Determine the (X, Y) coordinate at the center of the cell enclosing the given text.  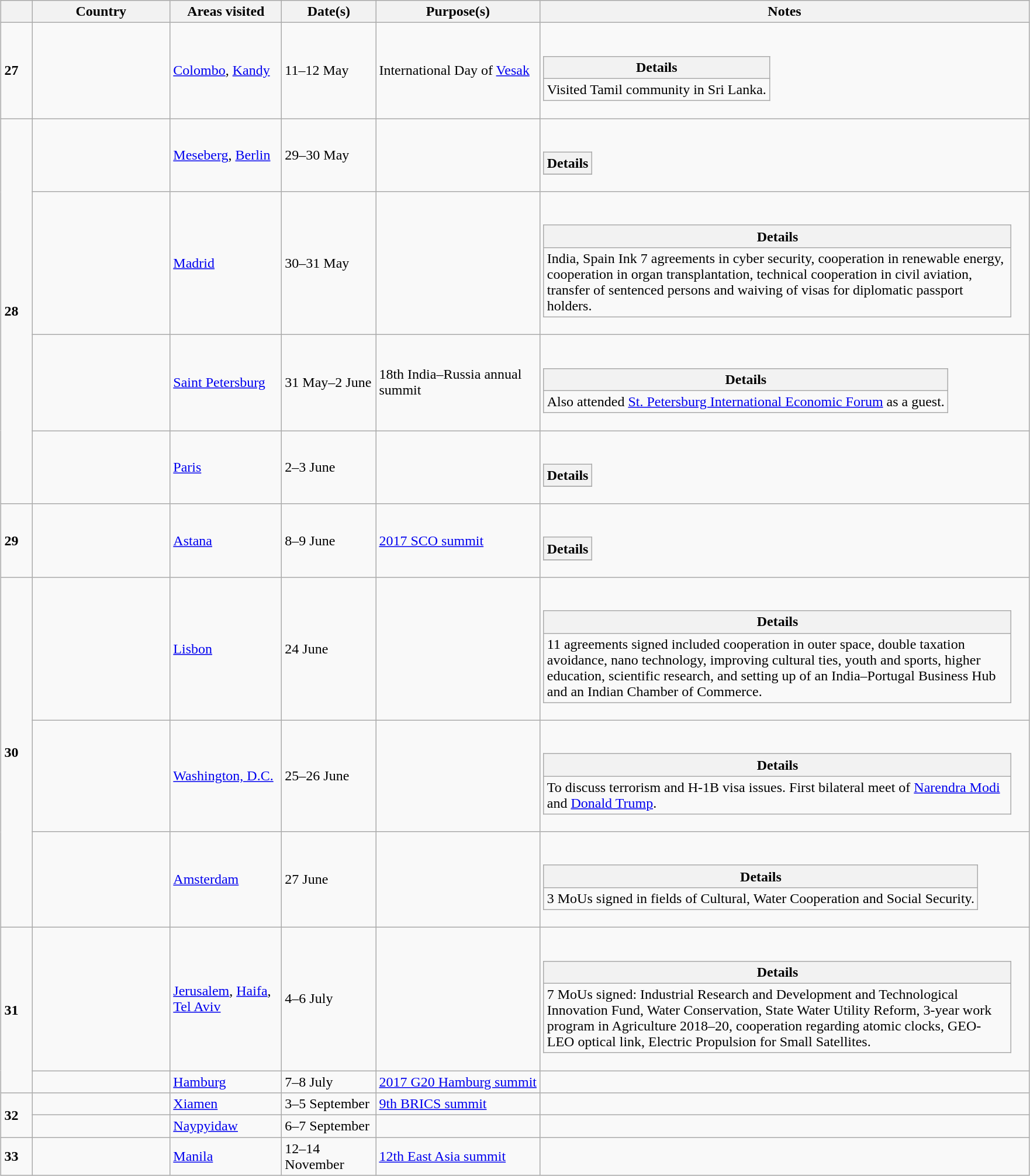
33 (16, 1156)
Manila (226, 1156)
Jerusalem, Haifa, Tel Aviv (226, 999)
25–26 June (329, 776)
Hamburg (226, 1082)
27 June (329, 880)
27 (16, 71)
12th East Asia summit (458, 1156)
Date(s) (329, 12)
Purpose(s) (458, 12)
11–12 May (329, 71)
Details 3 MoUs signed in fields of Cultural, Water Cooperation and Social Security. (784, 880)
Astana (226, 541)
30–31 May (329, 263)
International Day of Vesak (458, 71)
9th BRICS summit (458, 1104)
Meseberg, Berlin (226, 155)
24 June (329, 649)
2017 SCO summit (458, 541)
12–14 November (329, 1156)
Lisbon (226, 649)
32 (16, 1115)
31 (16, 1010)
4–6 July (329, 999)
Naypyidaw (226, 1126)
Colombo, Kandy (226, 71)
30 (16, 753)
Amsterdam (226, 880)
Details To discuss terrorism and H-1B visa issues. First bilateral meet of Narendra Modi and Donald Trump. (784, 776)
Paris (226, 467)
Details Also attended St. Petersburg International Economic Forum as a guest. (784, 383)
8–9 June (329, 541)
Saint Petersburg (226, 383)
28 (16, 311)
2–3 June (329, 467)
Visited Tamil community in Sri Lanka. (656, 89)
To discuss terrorism and H-1B visa issues. First bilateral meet of Narendra Modi and Donald Trump. (777, 795)
3 MoUs signed in fields of Cultural, Water Cooperation and Social Security. (761, 898)
Washington, D.C. (226, 776)
29 (16, 541)
Also attended St. Petersburg International Economic Forum as a guest. (746, 402)
7–8 July (329, 1082)
29–30 May (329, 155)
Xiamen (226, 1104)
Areas visited (226, 12)
Country (101, 12)
31 May–2 June (329, 383)
18th India–Russia annual summit (458, 383)
Madrid (226, 263)
Details Visited Tamil community in Sri Lanka. (784, 71)
Notes (784, 12)
2017 G20 Hamburg summit (458, 1082)
3–5 September (329, 1104)
6–7 September (329, 1126)
